Pinpoint the cell where the given text exists, returning its (X, Y) midpoint coordinate. 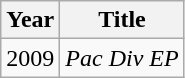
Pac Div EP (122, 58)
2009 (30, 58)
Year (30, 20)
Title (122, 20)
